Determine the (X, Y) coordinate at the center of the cell enclosing the given text.  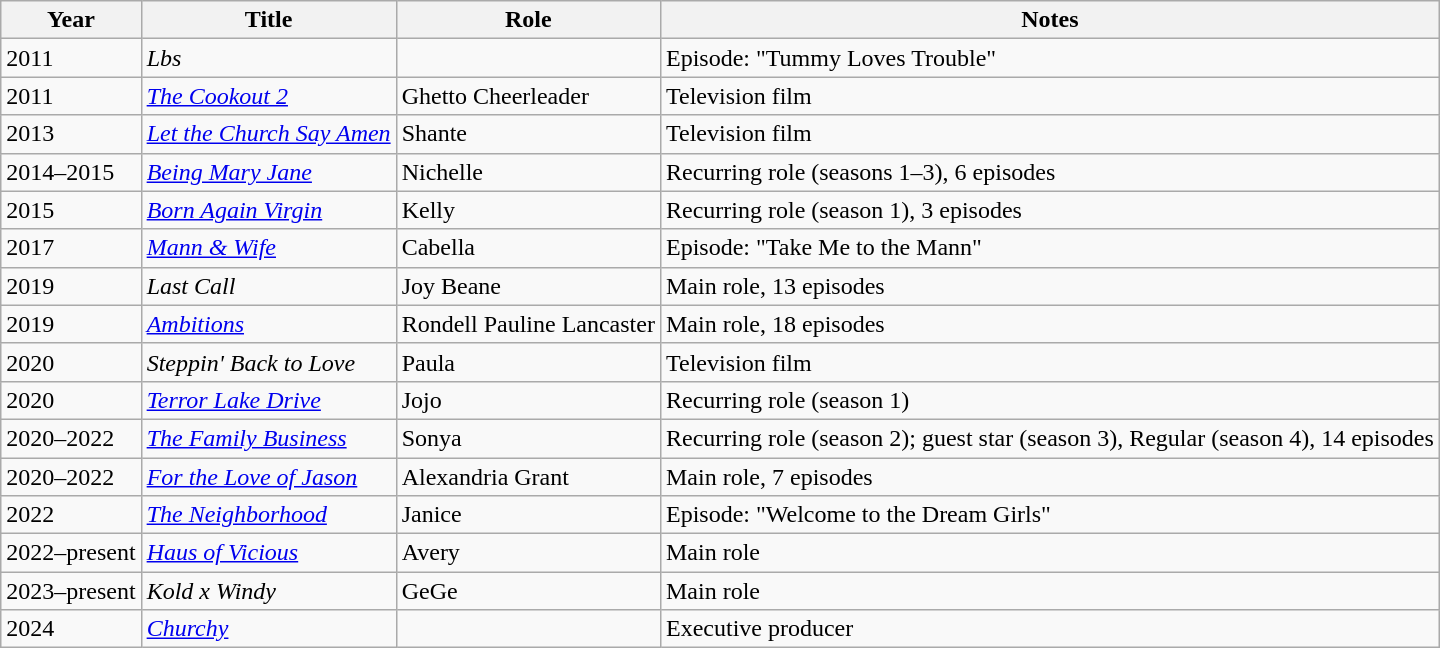
2022–present (71, 553)
Recurring role (seasons 1–3), 6 episodes (1050, 172)
Born Again Virgin (268, 210)
GeGe (528, 591)
Year (71, 20)
2023–present (71, 591)
The Neighborhood (268, 515)
2014–2015 (71, 172)
Main role, 7 episodes (1050, 477)
Executive producer (1050, 629)
Lbs (268, 58)
Churchy (268, 629)
Episode: "Tummy Loves Trouble" (1050, 58)
Main role, 18 episodes (1050, 324)
Alexandria Grant (528, 477)
Terror Lake Drive (268, 400)
2022 (71, 515)
Ambitions (268, 324)
Last Call (268, 286)
Mann & Wife (268, 248)
Rondell Pauline Lancaster (528, 324)
Recurring role (season 1) (1050, 400)
The Cookout 2 (268, 96)
Ghetto Cheerleader (528, 96)
Let the Church Say Amen (268, 134)
Being Mary Jane (268, 172)
Nichelle (528, 172)
Recurring role (season 1), 3 episodes (1050, 210)
Paula (528, 362)
For the Love of Jason (268, 477)
The Family Business (268, 438)
Role (528, 20)
Episode: "Welcome to the Dream Girls" (1050, 515)
Notes (1050, 20)
Joy Beane (528, 286)
Main role, 13 episodes (1050, 286)
Haus of Vicious (268, 553)
Kold x Windy (268, 591)
Kelly (528, 210)
Shante (528, 134)
2013 (71, 134)
Sonya (528, 438)
Title (268, 20)
Janice (528, 515)
Steppin' Back to Love (268, 362)
Avery (528, 553)
Episode: "Take Me to the Mann" (1050, 248)
2017 (71, 248)
Cabella (528, 248)
Jojo (528, 400)
2015 (71, 210)
Recurring role (season 2); guest star (season 3), Regular (season 4), 14 episodes (1050, 438)
2024 (71, 629)
